Pinpoint the cell where the given text exists, returning its [X, Y] midpoint coordinate. 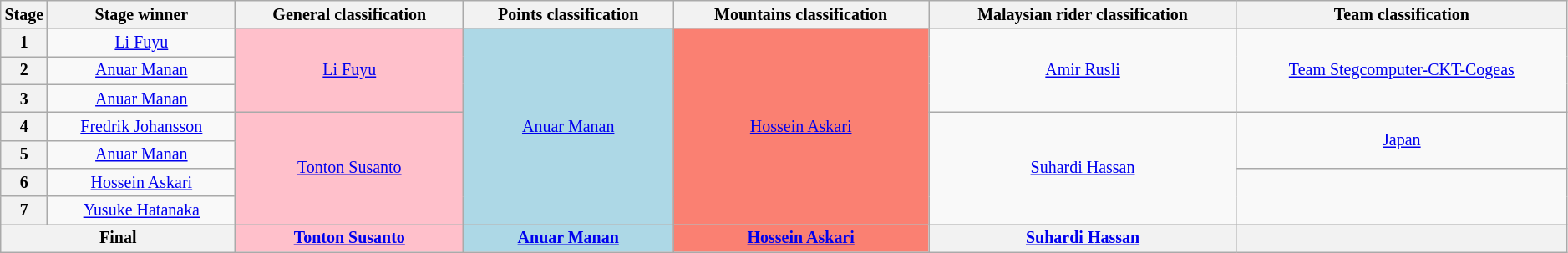
3 [24, 99]
General classification [349, 15]
7 [24, 210]
Stage [24, 15]
Team classification [1402, 15]
Japan [1402, 140]
Malaysian rider classification [1083, 15]
2 [24, 70]
Amir Rusli [1083, 71]
Yusuke Hatanaka [142, 210]
1 [24, 43]
Team Stegcomputer-CKT-Cogeas [1402, 71]
Points classification [568, 15]
4 [24, 127]
Final [119, 239]
Mountains classification [801, 15]
Stage winner [142, 15]
6 [24, 182]
5 [24, 154]
Fredrik Johansson [142, 127]
